Capture the cell that displays the provided text and extract its (X, Y) central coordinate. 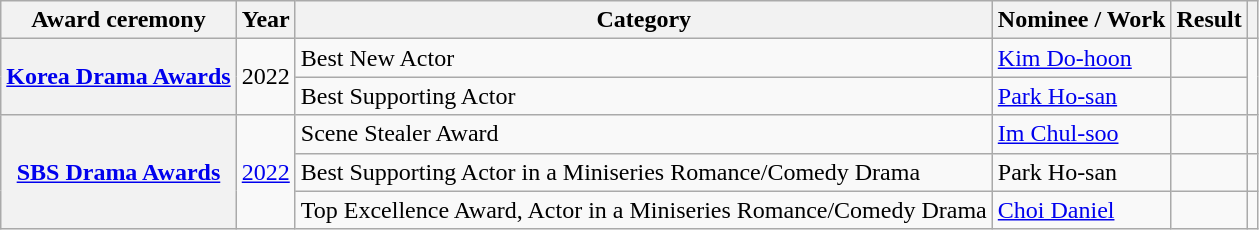
Top Excellence Award, Actor in a Miniseries Romance/Comedy Drama (644, 210)
Best Supporting Actor (644, 96)
Scene Stealer Award (644, 134)
Result (1209, 20)
Best Supporting Actor in a Miniseries Romance/Comedy Drama (644, 172)
Category (644, 20)
Im Chul-soo (1082, 134)
SBS Drama Awards (118, 172)
Choi Daniel (1082, 210)
Year (266, 20)
Best New Actor (644, 58)
Korea Drama Awards (118, 77)
Kim Do-hoon (1082, 58)
Award ceremony (118, 20)
Nominee / Work (1082, 20)
